Pinpoint the cell where the given text exists, returning its (x, y) midpoint coordinate. 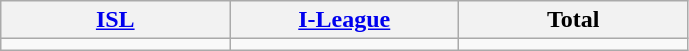
ISL (116, 20)
I-League (344, 20)
Total (574, 20)
